Scan for the cell matching the given text and deliver its (x, y) coordinate at center. 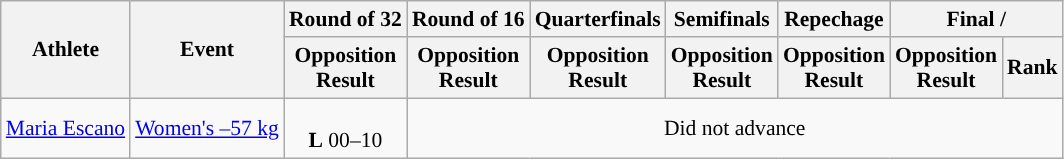
Round of 16 (468, 19)
Athlete (66, 50)
Round of 32 (346, 19)
Quarterfinals (598, 19)
Repechage (834, 19)
Event (207, 50)
Final / (976, 19)
Semifinals (722, 19)
L 00–10 (346, 128)
Rank (1032, 68)
Maria Escano (66, 128)
Did not advance (735, 128)
Women's –57 kg (207, 128)
